Search for the cell housing the specified text and yield its [x, y] center coordinate. 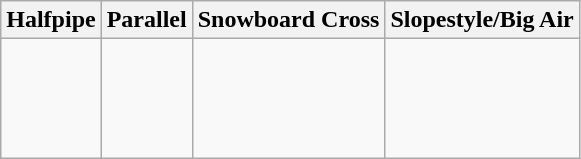
Snowboard Cross [288, 20]
Halfpipe [51, 20]
Parallel [146, 20]
Slopestyle/Big Air [482, 20]
